Detect which cell encompasses the target text, then output its [x, y] center coordinate. 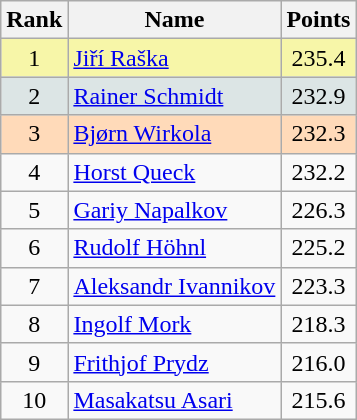
Frithjof Prydz [174, 362]
232.9 [318, 96]
Points [318, 20]
1 [34, 58]
2 [34, 96]
4 [34, 172]
9 [34, 362]
223.3 [318, 286]
Horst Queck [174, 172]
226.3 [318, 210]
Aleksandr Ivannikov [174, 286]
Name [174, 20]
Rainer Schmidt [174, 96]
6 [34, 248]
218.3 [318, 324]
Ingolf Mork [174, 324]
Bjørn Wirkola [174, 134]
8 [34, 324]
232.2 [318, 172]
10 [34, 400]
5 [34, 210]
7 [34, 286]
235.4 [318, 58]
Rudolf Höhnl [174, 248]
Rank [34, 20]
225.2 [318, 248]
215.6 [318, 400]
Masakatsu Asari [174, 400]
232.3 [318, 134]
Gariy Napalkov [174, 210]
216.0 [318, 362]
3 [34, 134]
Jiří Raška [174, 58]
